Return the [x, y] coordinate for the center point of the cell that contains the specified text.  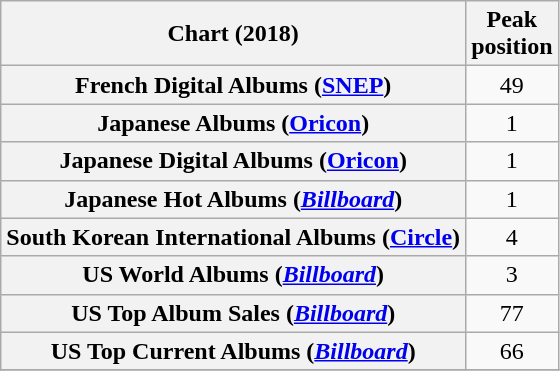
Peakposition [512, 34]
Japanese Digital Albums (Oricon) [234, 161]
US Top Current Albums (Billboard) [234, 351]
Japanese Hot Albums (Billboard) [234, 199]
77 [512, 313]
66 [512, 351]
3 [512, 275]
French Digital Albums (SNEP) [234, 85]
US World Albums (Billboard) [234, 275]
Chart (2018) [234, 34]
Japanese Albums (Oricon) [234, 123]
4 [512, 237]
US Top Album Sales (Billboard) [234, 313]
South Korean International Albums (Circle) [234, 237]
49 [512, 85]
